Scan for the cell matching the given text and deliver its [X, Y] coordinate at center. 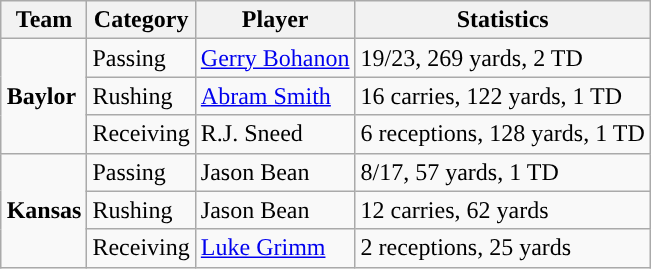
8/17, 57 yards, 1 TD [502, 172]
Player [275, 20]
Team [44, 20]
Category [141, 20]
Abram Smith [275, 96]
Luke Grimm [275, 248]
6 receptions, 128 yards, 1 TD [502, 134]
Kansas [44, 210]
Gerry Bohanon [275, 58]
2 receptions, 25 yards [502, 248]
Baylor [44, 96]
Statistics [502, 20]
16 carries, 122 yards, 1 TD [502, 96]
12 carries, 62 yards [502, 210]
19/23, 269 yards, 2 TD [502, 58]
R.J. Sneed [275, 134]
